Scan for the cell matching the given text and deliver its [x, y] coordinate at center. 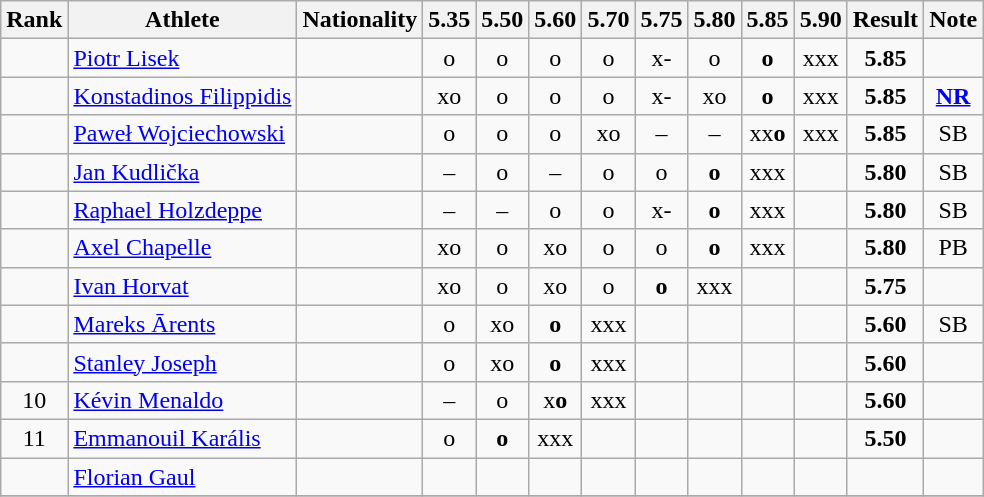
Ivan Horvat [182, 286]
11 [34, 438]
Athlete [182, 20]
Raphael Holzdeppe [182, 210]
Konstadinos Filippidis [182, 96]
NR [954, 96]
Rank [34, 20]
Piotr Lisek [182, 58]
Note [954, 20]
Emmanouil Karális [182, 438]
5.70 [608, 20]
5.35 [450, 20]
Kévin Menaldo [182, 400]
Paweł Wojciechowski [182, 134]
Jan Kudlička [182, 172]
Stanley Joseph [182, 362]
Result [885, 20]
PB [954, 248]
Axel Chapelle [182, 248]
10 [34, 400]
Florian Gaul [182, 477]
5.90 [820, 20]
Nationality [360, 20]
xxo [768, 134]
Mareks Ārents [182, 324]
